From the cell containing the given text, extract its center point as (X, Y) coordinate. 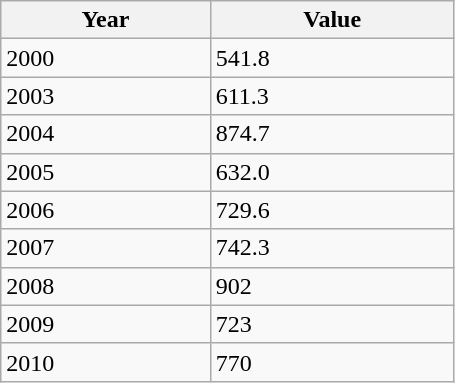
541.8 (332, 58)
2000 (106, 58)
2009 (106, 324)
2003 (106, 96)
2004 (106, 134)
2008 (106, 286)
Value (332, 20)
902 (332, 286)
611.3 (332, 96)
729.6 (332, 210)
2007 (106, 248)
2006 (106, 210)
742.3 (332, 248)
2010 (106, 362)
632.0 (332, 172)
Year (106, 20)
770 (332, 362)
723 (332, 324)
2005 (106, 172)
874.7 (332, 134)
